Return [x, y] of the center of cell containing provided text 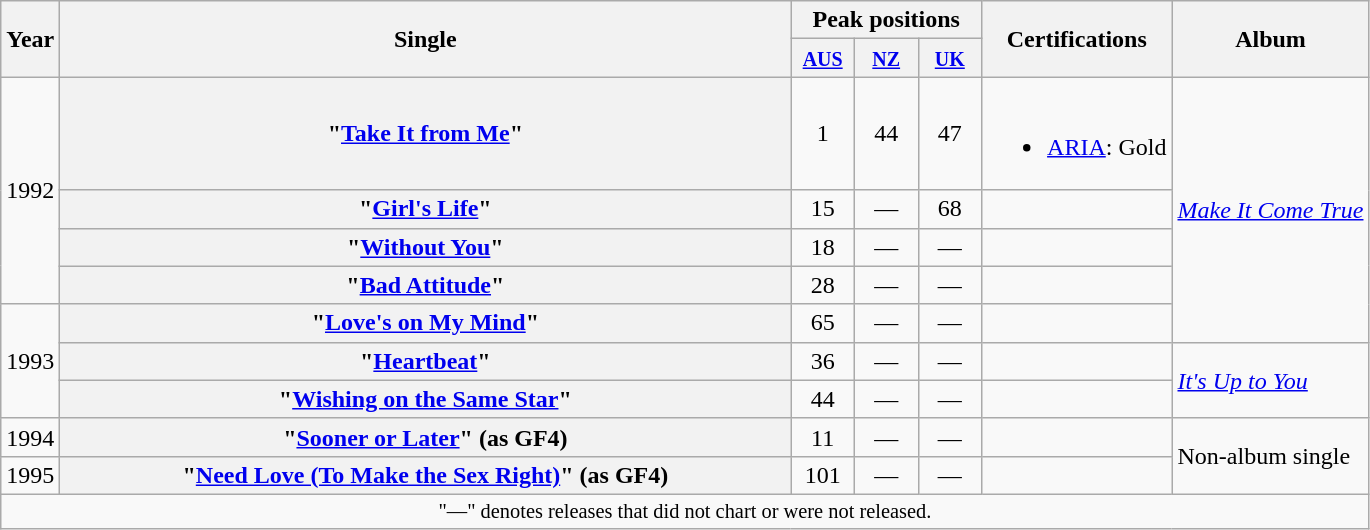
ARIA: Gold [1077, 134]
NZ [886, 58]
1994 [30, 437]
"Need Love (To Make the Sex Right)" (as GF4) [426, 475]
Year [30, 39]
"—" denotes releases that did not chart or were not released. [685, 511]
1 [823, 134]
47 [950, 134]
1995 [30, 475]
Album [1270, 39]
"Love's on My Mind" [426, 323]
"Bad Attitude" [426, 285]
"Sooner or Later" (as GF4) [426, 437]
11 [823, 437]
36 [823, 361]
Non-album single [1270, 456]
"Take It from Me" [426, 134]
Make It Come True [1270, 210]
68 [950, 209]
Certifications [1077, 39]
"Wishing on the Same Star" [426, 399]
"Girl's Life" [426, 209]
28 [823, 285]
AUS [823, 58]
Peak positions [886, 20]
Single [426, 39]
101 [823, 475]
"Without You" [426, 247]
65 [823, 323]
15 [823, 209]
"Heartbeat" [426, 361]
1993 [30, 361]
1992 [30, 190]
18 [823, 247]
It's Up to You [1270, 380]
UK [950, 58]
